Output the (X, Y) coordinate of the center of the cell containing the given text.  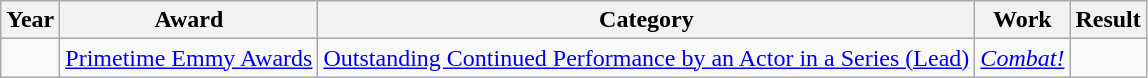
Award (189, 20)
Primetime Emmy Awards (189, 58)
Year (30, 20)
Category (646, 20)
Outstanding Continued Performance by an Actor in a Series (Lead) (646, 58)
Result (1108, 20)
Work (1022, 20)
Combat! (1022, 58)
